For the text-containing cell, return its midpoint in [x, y] coordinate format. 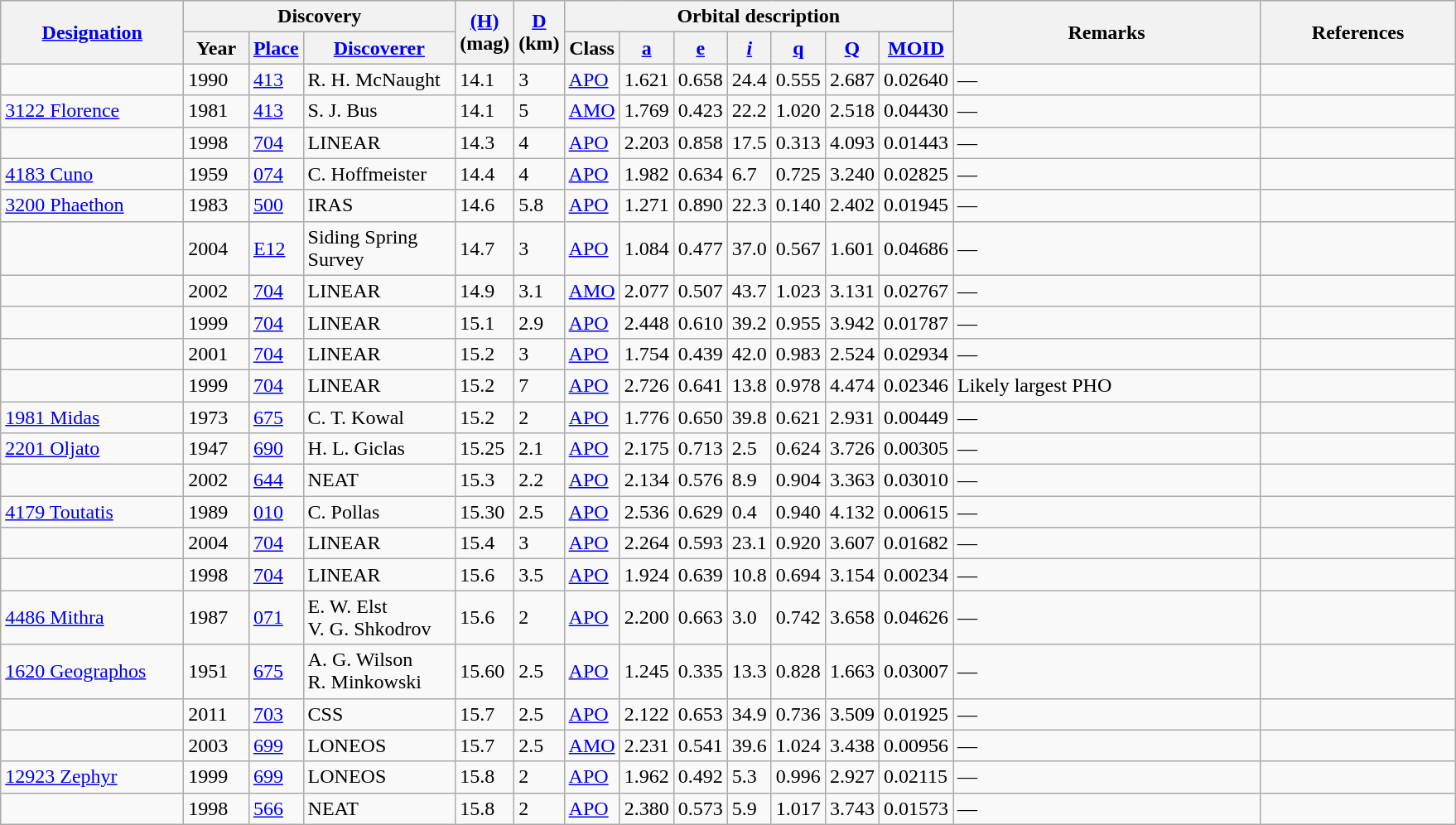
1983 [217, 205]
3.154 [851, 575]
0.653 [701, 714]
0.313 [798, 142]
2011 [217, 714]
3.942 [851, 322]
074 [276, 174]
15.30 [485, 512]
690 [276, 449]
1.621 [646, 80]
2.122 [646, 714]
39.8 [749, 417]
Class [591, 48]
2.726 [646, 385]
0.01573 [916, 808]
14.7 [485, 248]
0.904 [798, 480]
2.536 [646, 512]
0.641 [701, 385]
q [798, 48]
0.01443 [916, 142]
2.2 [539, 480]
H. L. Giclas [379, 449]
2.402 [851, 205]
Designation [93, 32]
1.769 [646, 111]
3.509 [851, 714]
15.3 [485, 480]
4183 Cuno [93, 174]
0.573 [701, 808]
Likely largest PHO [1106, 385]
1.982 [646, 174]
3200 Phaethon [93, 205]
0.00305 [916, 449]
Discoverer [379, 48]
0.940 [798, 512]
1.962 [646, 777]
2.380 [646, 808]
C. T. Kowal [379, 417]
0.507 [701, 291]
Remarks [1106, 32]
E. W. ElstV. G. Shkodrov [379, 618]
703 [276, 714]
0.725 [798, 174]
4.474 [851, 385]
1951 [217, 671]
1987 [217, 618]
7 [539, 385]
0.03007 [916, 671]
IRAS [379, 205]
3.1 [539, 291]
0.858 [701, 142]
0.01682 [916, 543]
MOID [916, 48]
2.134 [646, 480]
R. H. McNaught [379, 80]
2.231 [646, 745]
23.1 [749, 543]
37.0 [749, 248]
1.601 [851, 248]
4179 Toutatis [93, 512]
0.650 [701, 417]
0.01945 [916, 205]
0.634 [701, 174]
0.639 [701, 575]
15.60 [485, 671]
2.927 [851, 777]
3.726 [851, 449]
1.023 [798, 291]
1.924 [646, 575]
1947 [217, 449]
A. G. WilsonR. Minkowski [379, 671]
1981 Midas [93, 417]
2201 Oljato [93, 449]
3.363 [851, 480]
43.7 [749, 291]
0.335 [701, 671]
0.828 [798, 671]
0.140 [798, 205]
0.04626 [916, 618]
42.0 [749, 354]
1.024 [798, 745]
2001 [217, 354]
1973 [217, 417]
10.8 [749, 575]
2.524 [851, 354]
Discovery [320, 17]
3.131 [851, 291]
1981 [217, 111]
0.423 [701, 111]
24.4 [749, 80]
Siding Spring Survey [379, 248]
010 [276, 512]
C. Hoffmeister [379, 174]
2.931 [851, 417]
34.9 [749, 714]
0.477 [701, 248]
Q [851, 48]
15.25 [485, 449]
1.020 [798, 111]
0.541 [701, 745]
0.978 [798, 385]
3.0 [749, 618]
a [646, 48]
(H)(mag) [485, 32]
0.658 [701, 80]
14.6 [485, 205]
14.3 [485, 142]
1.271 [646, 205]
D(km) [539, 32]
i [749, 48]
0.629 [701, 512]
2.1 [539, 449]
5.3 [749, 777]
0.02640 [916, 80]
0.4 [749, 512]
0.996 [798, 777]
3.658 [851, 618]
13.3 [749, 671]
5.9 [749, 808]
CSS [379, 714]
E12 [276, 248]
0.576 [701, 480]
0.02825 [916, 174]
0.04430 [916, 111]
Orbital description [759, 17]
0.742 [798, 618]
0.713 [701, 449]
0.02115 [916, 777]
0.663 [701, 618]
1.017 [798, 808]
0.04686 [916, 248]
1989 [217, 512]
22.2 [749, 111]
2.200 [646, 618]
14.4 [485, 174]
2.077 [646, 291]
2.9 [539, 322]
0.00615 [916, 512]
0.00234 [916, 575]
1990 [217, 80]
0.02767 [916, 291]
2.687 [851, 80]
Year [217, 48]
5 [539, 111]
0.02346 [916, 385]
566 [276, 808]
0.621 [798, 417]
0.694 [798, 575]
0.920 [798, 543]
6.7 [749, 174]
3.240 [851, 174]
1.084 [646, 248]
39.2 [749, 322]
15.1 [485, 322]
0.567 [798, 248]
0.03010 [916, 480]
0.01787 [916, 322]
22.3 [749, 205]
13.8 [749, 385]
2.203 [646, 142]
3122 Florence [93, 111]
4.132 [851, 512]
0.01925 [916, 714]
0.983 [798, 354]
0.439 [701, 354]
e [701, 48]
0.492 [701, 777]
2.264 [646, 543]
0.00449 [916, 417]
644 [276, 480]
2003 [217, 745]
500 [276, 205]
0.02934 [916, 354]
15.4 [485, 543]
2.175 [646, 449]
12923 Zephyr [93, 777]
0.955 [798, 322]
0.610 [701, 322]
39.6 [749, 745]
0.890 [701, 205]
0.593 [701, 543]
C. Pollas [379, 512]
4.093 [851, 142]
3.743 [851, 808]
3.607 [851, 543]
2.448 [646, 322]
0.00956 [916, 745]
1.245 [646, 671]
1620 Geographos [93, 671]
3.438 [851, 745]
S. J. Bus [379, 111]
071 [276, 618]
5.8 [539, 205]
1.754 [646, 354]
4486 Mithra [93, 618]
1.776 [646, 417]
0.736 [798, 714]
8.9 [749, 480]
17.5 [749, 142]
3.5 [539, 575]
References [1358, 32]
0.555 [798, 80]
14.9 [485, 291]
1959 [217, 174]
0.624 [798, 449]
2.518 [851, 111]
Place [276, 48]
1.663 [851, 671]
